Return [X, Y] of the center of cell containing provided text 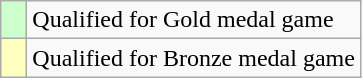
Qualified for Gold medal game [194, 20]
Qualified for Bronze medal game [194, 58]
